Find where the given text appears and provide that cell's center as (X, Y) coordinate. 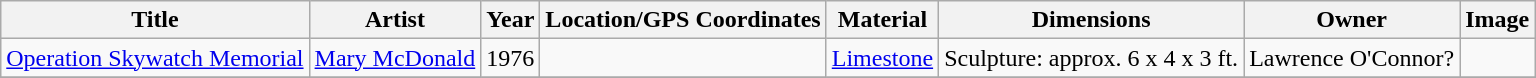
Image (1498, 20)
Year (510, 20)
Sculpture: approx. 6 x 4 x 3 ft. (1092, 58)
Limestone (882, 58)
Operation Skywatch Memorial (155, 58)
Artist (395, 20)
Owner (1352, 20)
Mary McDonald (395, 58)
Dimensions (1092, 20)
Location/GPS Coordinates (683, 20)
1976 (510, 58)
Title (155, 20)
Material (882, 20)
Lawrence O'Connor? (1352, 58)
